Output the (X, Y) coordinate of the center of the cell containing the given text.  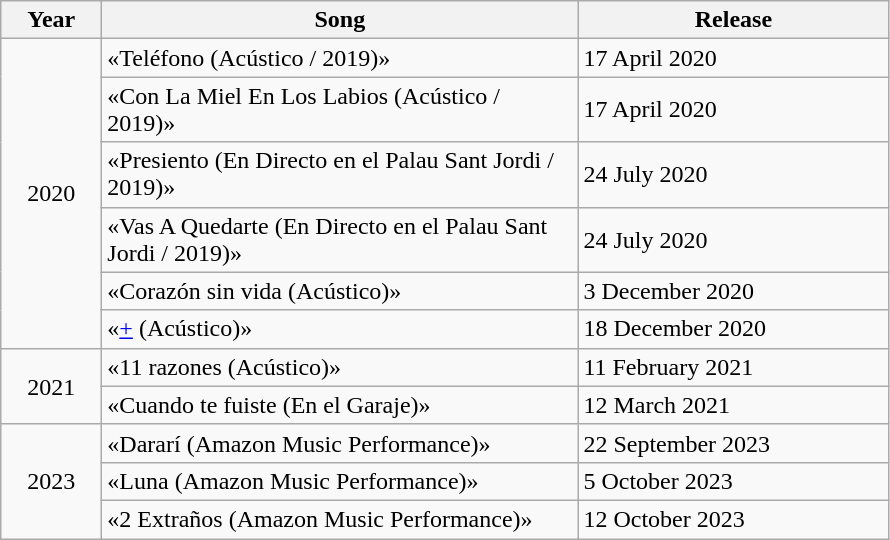
«+ (Acústico)» (340, 329)
3 December 2020 (734, 291)
«Presiento (En Directo en el Palau Sant Jordi / 2019)» (340, 174)
12 October 2023 (734, 519)
18 December 2020 (734, 329)
Year (52, 20)
«Cuando te fuiste (En el Garaje)» (340, 405)
«Dararí (Amazon Music Performance)» (340, 443)
«Teléfono (Acústico / 2019)» (340, 58)
11 February 2021 (734, 367)
«Con La Miel En Los Labios (Acústico / 2019)» (340, 110)
22 September 2023 (734, 443)
12 March 2021 (734, 405)
«Corazón sin vida (Acústico)» (340, 291)
2021 (52, 386)
«11 razones (Acústico)» (340, 367)
«Luna (Amazon Music Performance)» (340, 481)
«2 Extraños (Amazon Music Performance)» (340, 519)
2020 (52, 194)
2023 (52, 481)
«Vas A Quedarte (En Directo en el Palau Sant Jordi / 2019)» (340, 240)
Release (734, 20)
5 October 2023 (734, 481)
Song (340, 20)
